Determine the (X, Y) coordinate at the center of the cell enclosing the given text.  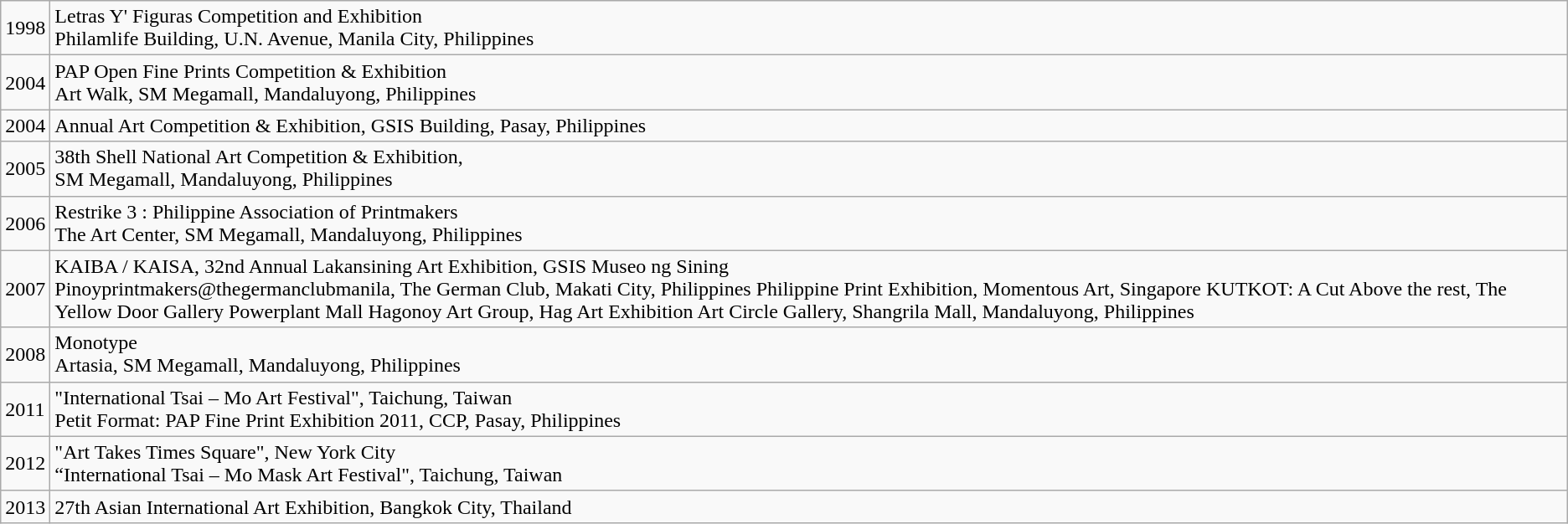
PAP Open Fine Prints Competition & ExhibitionArt Walk, SM Megamall, Mandaluyong, Philippines (809, 82)
Annual Art Competition & Exhibition, GSIS Building, Pasay, Philippines (809, 126)
Restrike 3 : Philippine Association of PrintmakersThe Art Center, SM Megamall, Mandaluyong, Philippines (809, 223)
"International Tsai – Mo Art Festival", Taichung, TaiwanPetit Format: PAP Fine Print Exhibition 2011, CCP, Pasay, Philippines (809, 408)
1998 (25, 28)
27th Asian International Art Exhibition, Bangkok City, Thailand (809, 506)
2013 (25, 506)
"Art Takes Times Square", New York City“International Tsai – Mo Mask Art Festival", Taichung, Taiwan (809, 464)
2011 (25, 408)
38th Shell National Art Competition & Exhibition,SM Megamall, Mandaluyong, Philippines (809, 169)
2006 (25, 223)
MonotypeArtasia, SM Megamall, Mandaluyong, Philippines (809, 355)
Letras Y' Figuras Competition and ExhibitionPhilamlife Building, U.N. Avenue, Manila City, Philippines (809, 28)
2005 (25, 169)
2007 (25, 289)
2008 (25, 355)
2012 (25, 464)
